Detect which cell encompasses the target text, then output its [x, y] center coordinate. 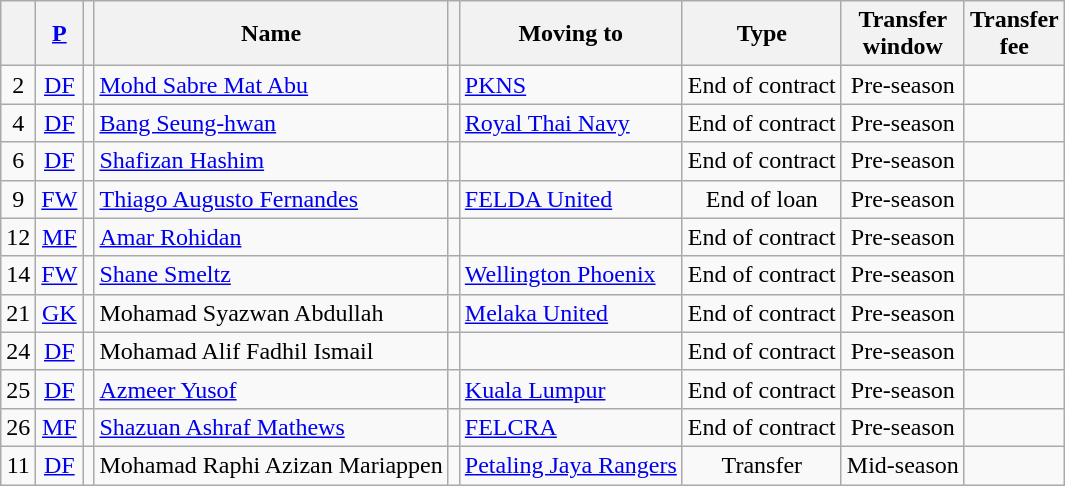
9 [18, 199]
P [60, 34]
PKNS [570, 85]
Bang Seung-hwan [271, 123]
Shafizan Hashim [271, 161]
25 [18, 389]
21 [18, 313]
Petaling Jaya Rangers [570, 465]
Transferwindow [902, 34]
Mohamad Alif Fadhil Ismail [271, 351]
Mid-season [902, 465]
Mohamad Raphi Azizan Mariappen [271, 465]
Thiago Augusto Fernandes [271, 199]
Kuala Lumpur [570, 389]
Moving to [570, 34]
Wellington Phoenix [570, 275]
End of loan [762, 199]
Mohamad Syazwan Abdullah [271, 313]
FELCRA [570, 427]
GK [60, 313]
FELDA United [570, 199]
Melaka United [570, 313]
Mohd Sabre Mat Abu [271, 85]
Shazuan Ashraf Mathews [271, 427]
Amar Rohidan [271, 237]
24 [18, 351]
11 [18, 465]
Transferfee [1014, 34]
Royal Thai Navy [570, 123]
Shane Smeltz [271, 275]
Azmeer Yusof [271, 389]
14 [18, 275]
Name [271, 34]
Type [762, 34]
12 [18, 237]
6 [18, 161]
Transfer [762, 465]
2 [18, 85]
26 [18, 427]
4 [18, 123]
